Locate the cell with the specified text and output its (X, Y) center coordinate. 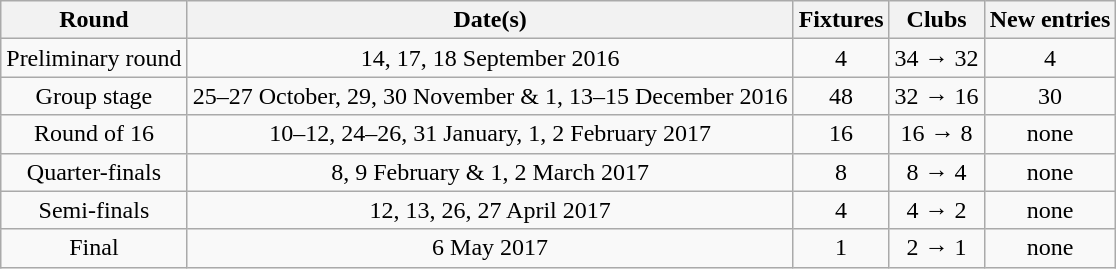
10–12, 24–26, 31 January, 1, 2 February 2017 (490, 134)
32 → 16 (936, 96)
Date(s) (490, 20)
2 → 1 (936, 248)
4 → 2 (936, 210)
16 → 8 (936, 134)
16 (841, 134)
Preliminary round (94, 58)
48 (841, 96)
30 (1050, 96)
Round of 16 (94, 134)
6 May 2017 (490, 248)
Quarter-finals (94, 172)
Fixtures (841, 20)
New entries (1050, 20)
34 → 32 (936, 58)
Round (94, 20)
8, 9 February & 1, 2 March 2017 (490, 172)
14, 17, 18 September 2016 (490, 58)
Final (94, 248)
1 (841, 248)
Clubs (936, 20)
Semi-finals (94, 210)
12, 13, 26, 27 April 2017 (490, 210)
25–27 October, 29, 30 November & 1, 13–15 December 2016 (490, 96)
Group stage (94, 96)
8 (841, 172)
8 → 4 (936, 172)
